Find where the given text appears and provide that cell's center as [x, y] coordinate. 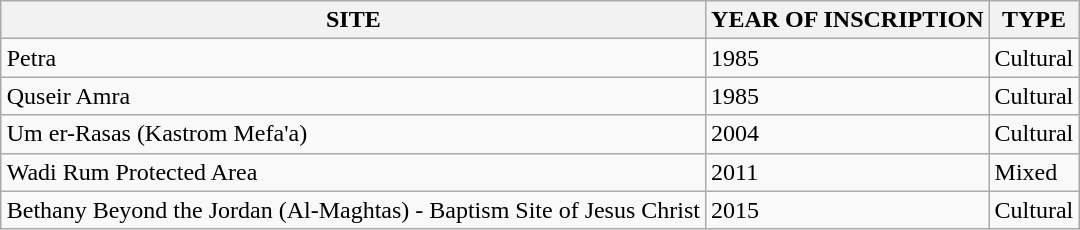
Quseir Amra [353, 96]
Petra [353, 58]
Mixed [1034, 172]
YEAR OF INSCRIPTION [848, 20]
Um er-Rasas (Kastrom Mefa'a) [353, 134]
2004 [848, 134]
2011 [848, 172]
SITE [353, 20]
2015 [848, 210]
TYPE [1034, 20]
Wadi Rum Protected Area [353, 172]
Bethany Beyond the Jordan (Al-Maghtas) - Baptism Site of Jesus Christ [353, 210]
